Scan for the cell matching the given text and deliver its [X, Y] coordinate at center. 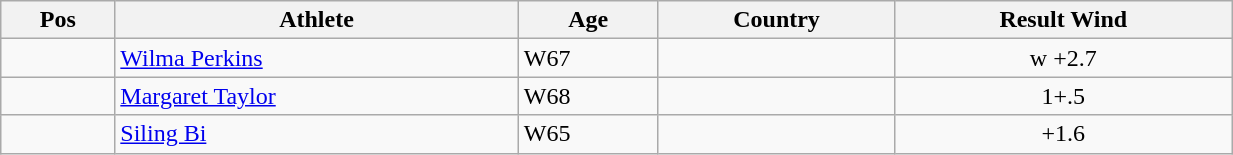
Pos [58, 20]
Age [588, 20]
Country [776, 20]
w +2.7 [1064, 58]
Result Wind [1064, 20]
+1.6 [1064, 134]
Wilma Perkins [316, 58]
W68 [588, 96]
1+.5 [1064, 96]
W67 [588, 58]
Siling Bi [316, 134]
Margaret Taylor [316, 96]
Athlete [316, 20]
W65 [588, 134]
